Return the (x, y) coordinate for the center point of the cell that contains the specified text.  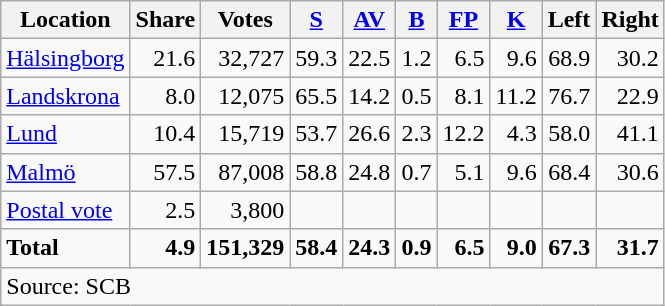
68.4 (569, 172)
Location (66, 20)
58.0 (569, 134)
14.2 (370, 96)
59.3 (316, 58)
26.6 (370, 134)
Right (630, 20)
24.3 (370, 248)
65.5 (316, 96)
15,719 (246, 134)
5.1 (464, 172)
0.7 (416, 172)
31.7 (630, 248)
Landskrona (66, 96)
FP (464, 20)
S (316, 20)
58.8 (316, 172)
22.9 (630, 96)
K (516, 20)
B (416, 20)
87,008 (246, 172)
AV (370, 20)
11.2 (516, 96)
Source: SCB (333, 286)
41.1 (630, 134)
Postal vote (66, 210)
58.4 (316, 248)
Left (569, 20)
30.6 (630, 172)
57.5 (166, 172)
Total (66, 248)
151,329 (246, 248)
22.5 (370, 58)
12.2 (464, 134)
1.2 (416, 58)
68.9 (569, 58)
Malmö (66, 172)
4.3 (516, 134)
10.4 (166, 134)
67.3 (569, 248)
0.9 (416, 248)
53.7 (316, 134)
4.9 (166, 248)
32,727 (246, 58)
2.3 (416, 134)
24.8 (370, 172)
Share (166, 20)
Hälsingborg (66, 58)
3,800 (246, 210)
30.2 (630, 58)
8.0 (166, 96)
Votes (246, 20)
9.0 (516, 248)
21.6 (166, 58)
Lund (66, 134)
12,075 (246, 96)
8.1 (464, 96)
76.7 (569, 96)
0.5 (416, 96)
2.5 (166, 210)
